Locate the cell with the specified text and output its (x, y) center coordinate. 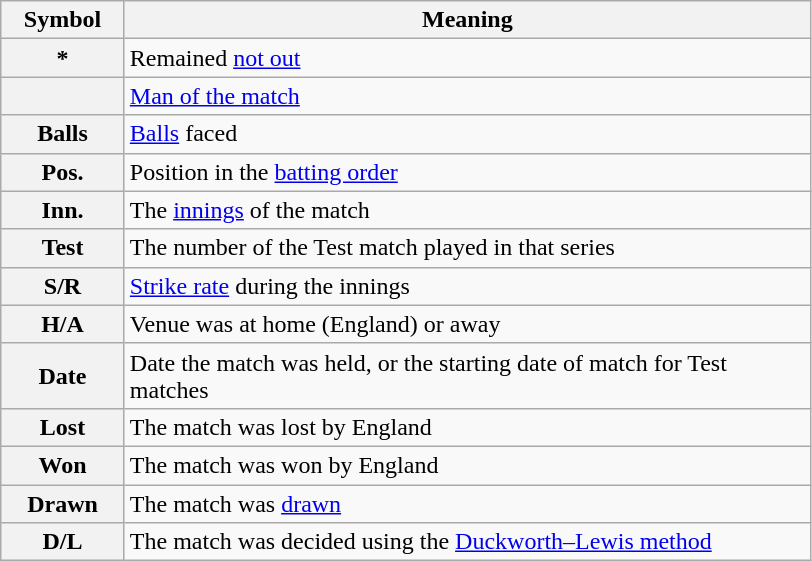
Test (63, 248)
D/L (63, 542)
Venue was at home (England) or away (467, 324)
Date the match was held, or the starting date of match for Test matches (467, 376)
Drawn (63, 503)
Remained not out (467, 58)
Balls faced (467, 134)
Inn. (63, 210)
Strike rate during the innings (467, 286)
Meaning (467, 20)
Symbol (63, 20)
The match was decided using the Duckworth–Lewis method (467, 542)
Lost (63, 427)
The number of the Test match played in that series (467, 248)
Won (63, 465)
The innings of the match (467, 210)
S/R (63, 286)
The match was lost by England (467, 427)
Pos. (63, 172)
Position in the batting order (467, 172)
The match was drawn (467, 503)
Balls (63, 134)
Man of the match (467, 96)
H/A (63, 324)
The match was won by England (467, 465)
* (63, 58)
Date (63, 376)
